Capture the cell that displays the provided text and extract its [X, Y] central coordinate. 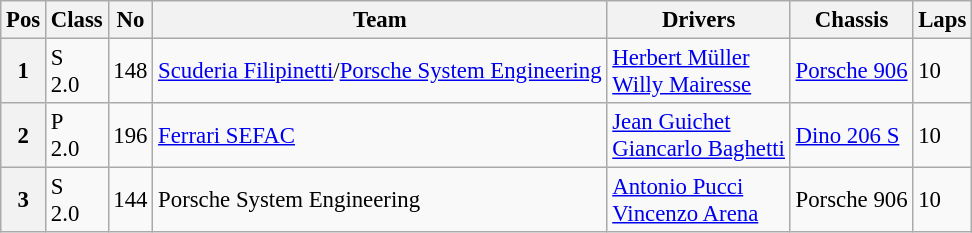
Dino 206 S [852, 136]
Ferrari SEFAC [380, 136]
Chassis [852, 20]
Porsche System Engineering [380, 200]
1 [24, 72]
Class [78, 20]
3 [24, 200]
Team [380, 20]
148 [130, 72]
Jean Guichet Giancarlo Baghetti [698, 136]
Laps [942, 20]
Drivers [698, 20]
P2.0 [78, 136]
Herbert Müller Willy Mairesse [698, 72]
Scuderia Filipinetti/Porsche System Engineering [380, 72]
196 [130, 136]
No [130, 20]
144 [130, 200]
2 [24, 136]
Antonio Pucci Vincenzo Arena [698, 200]
Pos [24, 20]
